Determine the [x, y] coordinate at the center of the cell enclosing the given text.  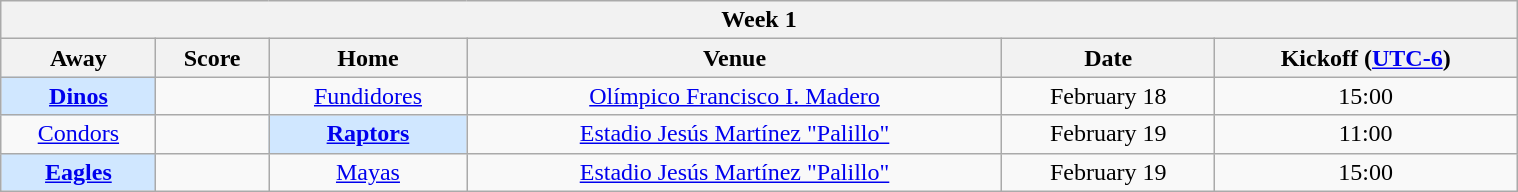
Olímpico Francisco I. Madero [734, 96]
Fundidores [368, 96]
Eagles [78, 172]
February 18 [1108, 96]
Dinos [78, 96]
Condors [78, 134]
Score [212, 58]
11:00 [1366, 134]
Kickoff (UTC-6) [1366, 58]
Date [1108, 58]
Away [78, 58]
Mayas [368, 172]
Week 1 [758, 20]
Home [368, 58]
Venue [734, 58]
Raptors [368, 134]
